Return the [x, y] coordinate for the center point of the cell that contains the specified text.  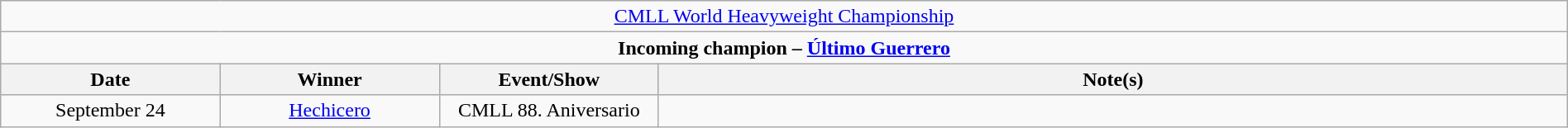
Note(s) [1113, 79]
Hechicero [329, 111]
Event/Show [549, 79]
CMLL 88. Aniversario [549, 111]
Incoming champion – Último Guerrero [784, 48]
Date [111, 79]
Winner [329, 79]
CMLL World Heavyweight Championship [784, 17]
September 24 [111, 111]
